Return the (x, y) coordinate for the center point of the cell that contains the specified text.  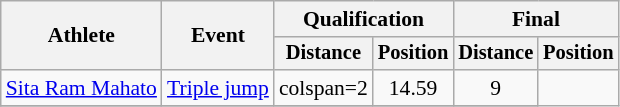
Triple jump (218, 88)
9 (496, 88)
Event (218, 36)
colspan=2 (324, 88)
Final (536, 19)
14.59 (413, 88)
Sita Ram Mahato (82, 88)
Athlete (82, 36)
Qualification (364, 19)
